Pinpoint the cell where the given text exists, returning its [x, y] midpoint coordinate. 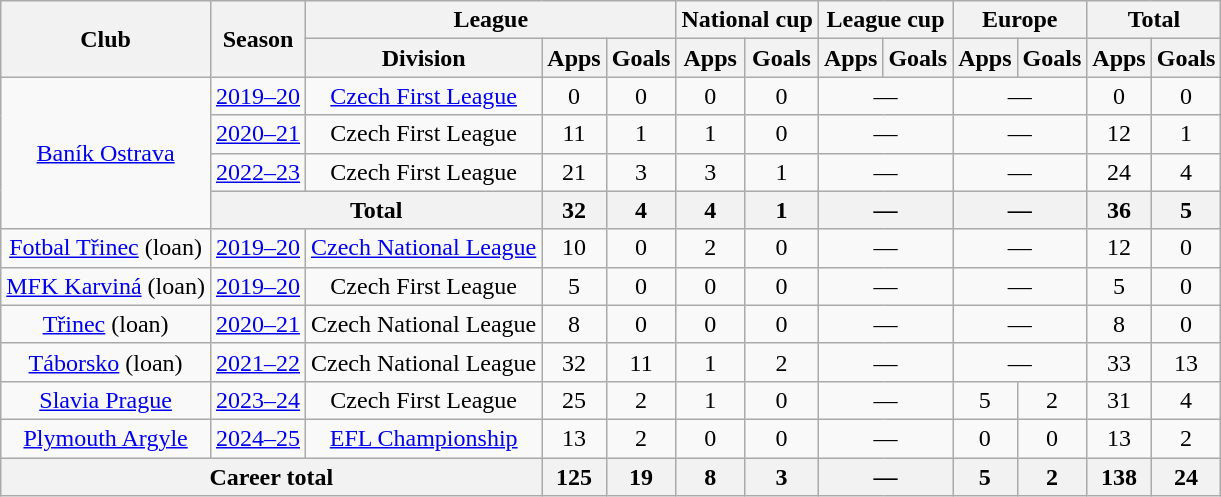
Division [424, 58]
Fotbal Třinec (loan) [106, 248]
Baník Ostrava [106, 153]
25 [574, 400]
2023–24 [258, 400]
MFK Karviná (loan) [106, 286]
Career total [272, 477]
EFL Championship [424, 438]
2021–22 [258, 362]
33 [1119, 362]
League cup [885, 20]
2024–25 [258, 438]
36 [1119, 210]
Europe [1020, 20]
Táborsko (loan) [106, 362]
Plymouth Argyle [106, 438]
Třinec (loan) [106, 324]
League [491, 20]
2022–23 [258, 172]
125 [574, 477]
National cup [747, 20]
Slavia Prague [106, 400]
Club [106, 39]
21 [574, 172]
10 [574, 248]
19 [641, 477]
138 [1119, 477]
Season [258, 39]
31 [1119, 400]
